Return (X, Y) of the center of cell containing provided text 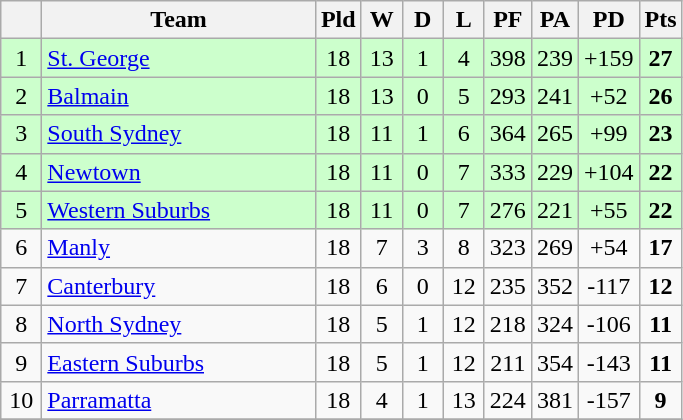
Team (179, 20)
224 (508, 400)
Pts (660, 20)
-157 (608, 400)
Pld (338, 20)
26 (660, 96)
324 (554, 324)
W (382, 20)
Canterbury (179, 286)
Balmain (179, 96)
PF (508, 20)
Newtown (179, 172)
Eastern Suburbs (179, 362)
D (422, 20)
+54 (608, 248)
364 (508, 134)
17 (660, 248)
323 (508, 248)
North Sydney (179, 324)
-106 (608, 324)
L (464, 20)
381 (554, 400)
269 (554, 248)
352 (554, 286)
229 (554, 172)
293 (508, 96)
235 (508, 286)
265 (554, 134)
PD (608, 20)
276 (508, 210)
-117 (608, 286)
-143 (608, 362)
2 (22, 96)
+55 (608, 210)
Western Suburbs (179, 210)
211 (508, 362)
10 (22, 400)
+52 (608, 96)
398 (508, 58)
241 (554, 96)
27 (660, 58)
+99 (608, 134)
PA (554, 20)
Manly (179, 248)
333 (508, 172)
South Sydney (179, 134)
354 (554, 362)
221 (554, 210)
239 (554, 58)
+104 (608, 172)
+159 (608, 58)
23 (660, 134)
Parramatta (179, 400)
218 (508, 324)
St. George (179, 58)
